Detect which cell encompasses the target text, then output its [X, Y] center coordinate. 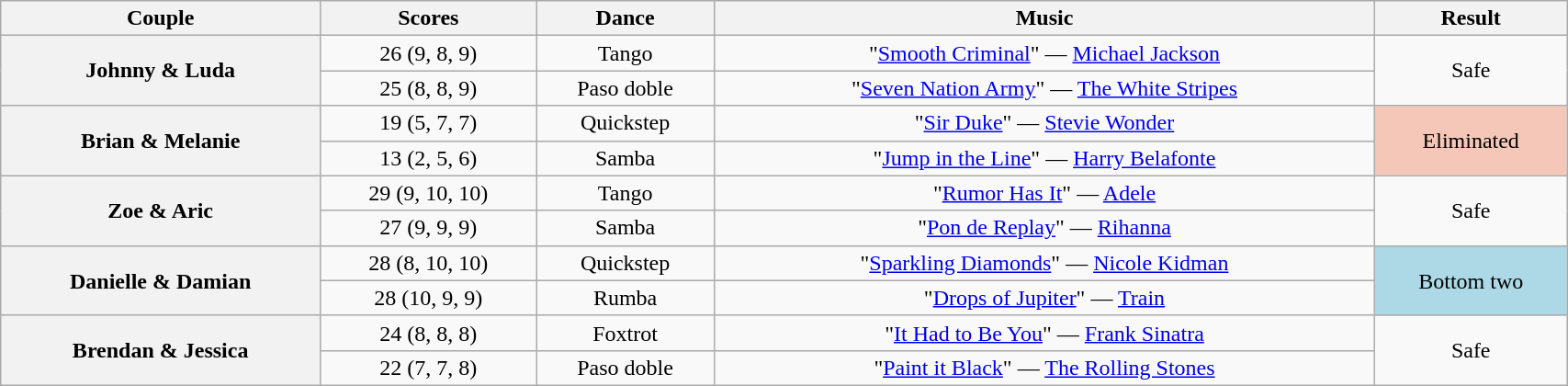
"Seven Nation Army" — The White Stripes [1044, 88]
"Jump in the Line" — Harry Belafonte [1044, 158]
"Drops of Jupiter" — Train [1044, 298]
Couple [161, 18]
Danielle & Damian [161, 280]
19 (5, 7, 7) [428, 123]
"Sparkling Diamonds" — Nicole Kidman [1044, 263]
"Paint it Black" — The Rolling Stones [1044, 368]
"Pon de Replay" — Rihanna [1044, 228]
27 (9, 9, 9) [428, 228]
26 (9, 8, 9) [428, 53]
Rumba [625, 298]
24 (8, 8, 8) [428, 333]
Foxtrot [625, 333]
Scores [428, 18]
Dance [625, 18]
Zoe & Aric [161, 210]
"It Had to Be You" — Frank Sinatra [1044, 333]
Brian & Melanie [161, 141]
"Sir Duke" — Stevie Wonder [1044, 123]
28 (8, 10, 10) [428, 263]
Bottom two [1472, 280]
28 (10, 9, 9) [428, 298]
Music [1044, 18]
25 (8, 8, 9) [428, 88]
"Rumor Has It" — Adele [1044, 193]
13 (2, 5, 6) [428, 158]
"Smooth Criminal" — Michael Jackson [1044, 53]
Eliminated [1472, 141]
Result [1472, 18]
29 (9, 10, 10) [428, 193]
Johnny & Luda [161, 71]
22 (7, 7, 8) [428, 368]
Brendan & Jessica [161, 350]
